Detect which cell encompasses the target text, then output its (x, y) center coordinate. 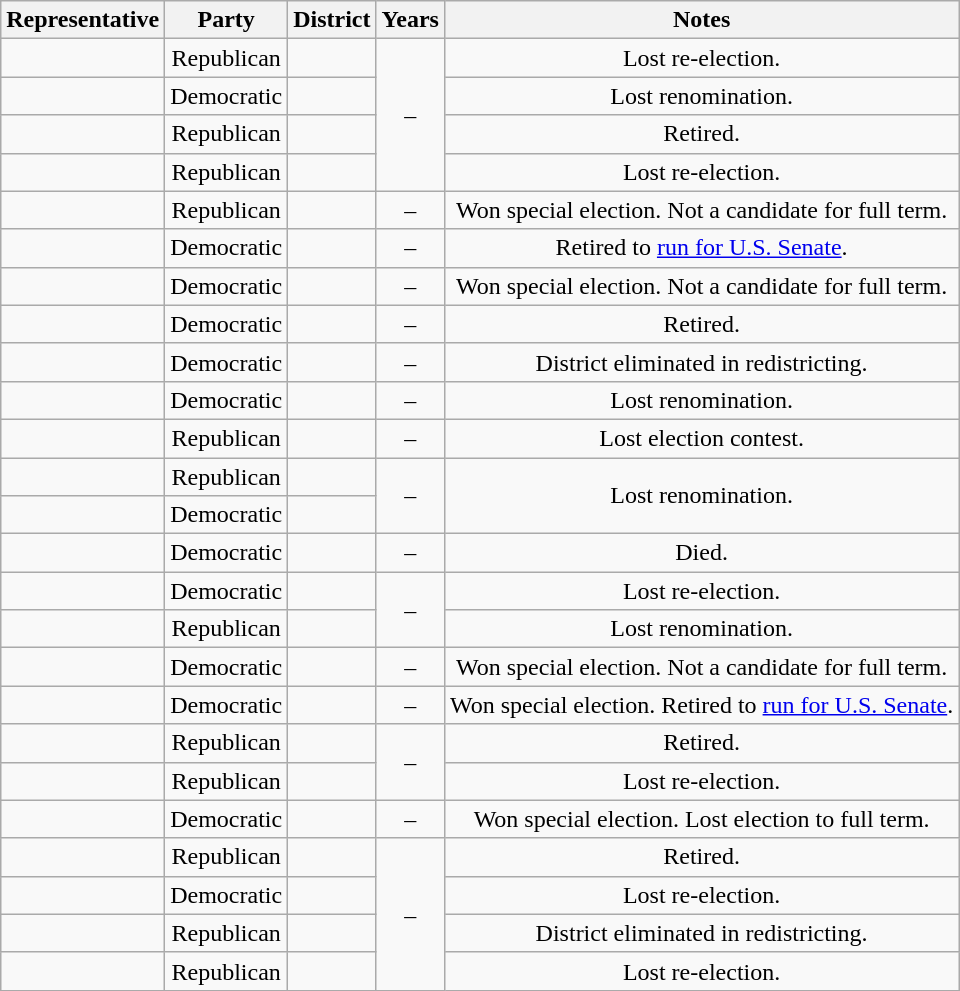
Notes (701, 20)
Lost election contest. (701, 438)
Retired to run for U.S. Senate. (701, 248)
Party (226, 20)
District (332, 20)
Years (410, 20)
Won special election. Lost election to full term. (701, 819)
Died. (701, 553)
Representative (83, 20)
Won special election. Retired to run for U.S. Senate. (701, 705)
